Locate the cell with the specified text and output its (x, y) center coordinate. 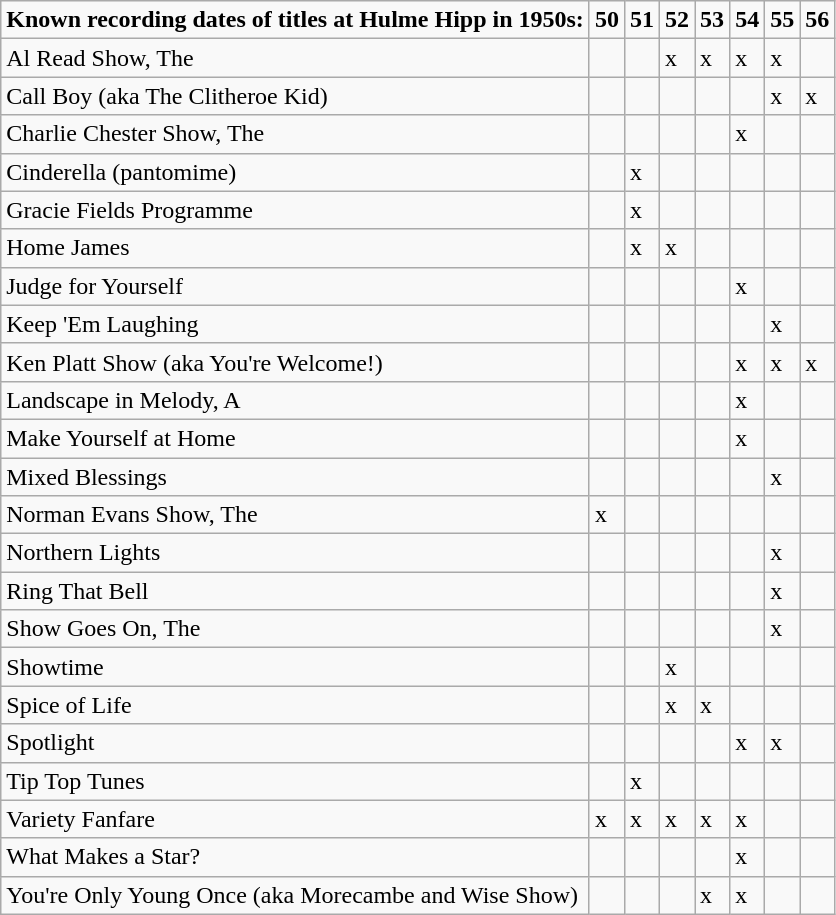
Tip Top Tunes (296, 781)
56 (818, 20)
Spice of Life (296, 705)
Known recording dates of titles at Hulme Hipp in 1950s: (296, 20)
Home James (296, 248)
51 (642, 20)
50 (606, 20)
Al Read Show, The (296, 58)
Keep 'Em Laughing (296, 324)
Landscape in Melody, A (296, 400)
You're Only Young Once (aka Morecambe and Wise Show) (296, 895)
What Makes a Star? (296, 857)
Gracie Fields Programme (296, 210)
Showtime (296, 667)
55 (782, 20)
Charlie Chester Show, The (296, 134)
Variety Fanfare (296, 819)
Cinderella (pantomime) (296, 172)
Make Yourself at Home (296, 438)
Judge for Yourself (296, 286)
Ring That Bell (296, 591)
52 (678, 20)
Norman Evans Show, The (296, 515)
Ken Platt Show (aka You're Welcome!) (296, 362)
53 (712, 20)
Show Goes On, The (296, 629)
Call Boy (aka The Clitheroe Kid) (296, 96)
54 (748, 20)
Mixed Blessings (296, 477)
Spotlight (296, 743)
Northern Lights (296, 553)
